Pinpoint the cell where the given text exists, returning its (X, Y) midpoint coordinate. 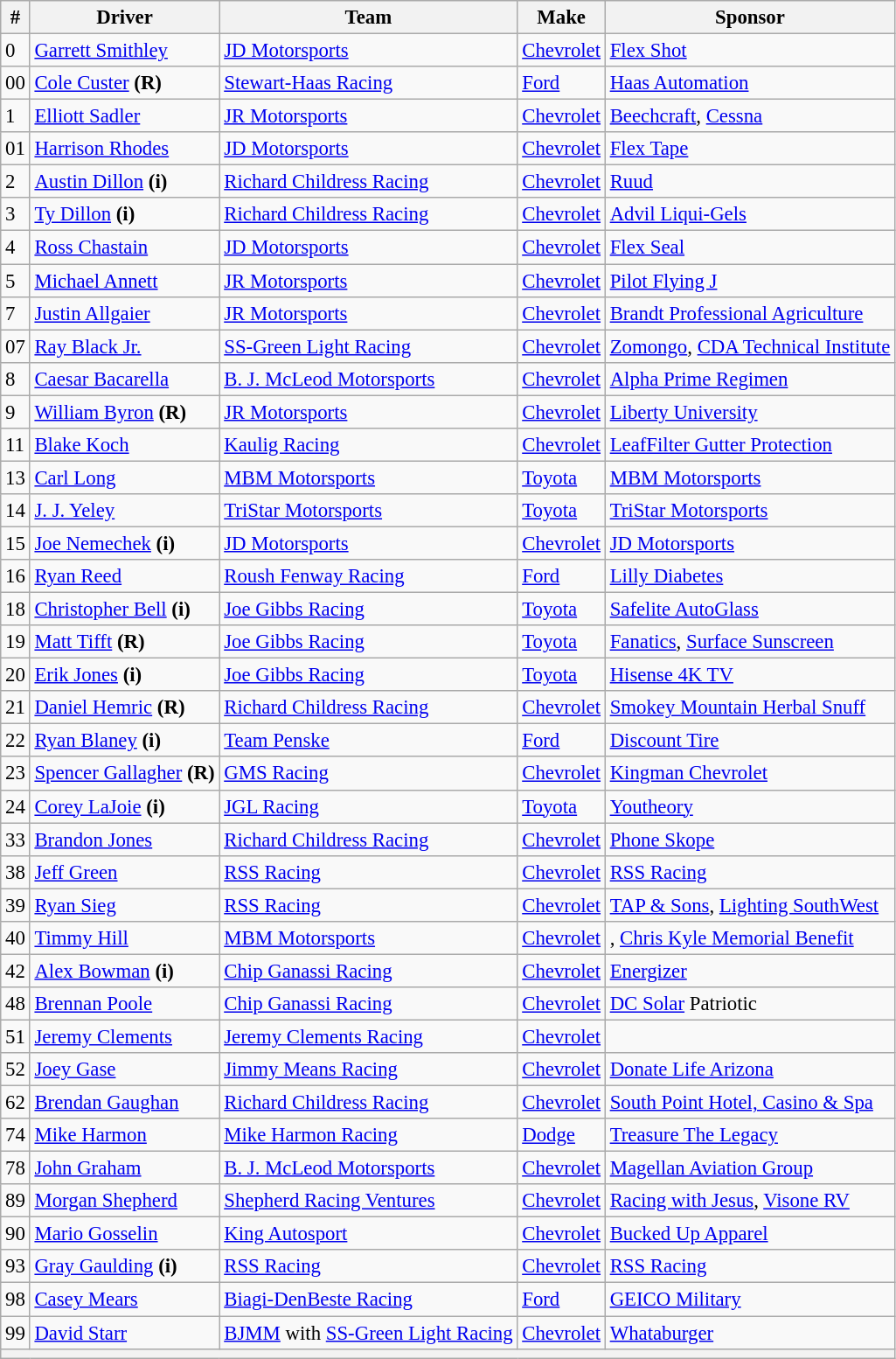
Blake Koch (124, 445)
Advil Liqui-Gels (750, 214)
Ty Dillon (i) (124, 214)
Fanatics, Surface Sunscreen (750, 642)
J. J. Yeley (124, 511)
Michael Annett (124, 281)
8 (16, 379)
BJMM with SS-Green Light Racing (369, 1333)
Liberty University (750, 412)
Kaulig Racing (369, 445)
Shepherd Racing Ventures (369, 1201)
Flex Shot (750, 51)
Jeremy Clements (124, 1036)
Mike Harmon Racing (369, 1135)
Caesar Bacarella (124, 379)
Safelite AutoGlass (750, 610)
Gray Gaulding (i) (124, 1267)
Pilot Flying J (750, 281)
Corey LaJoie (i) (124, 806)
19 (16, 642)
Alpha Prime Regimen (750, 379)
90 (16, 1234)
Joe Nemechek (i) (124, 543)
Racing with Jesus, Visone RV (750, 1201)
Carl Long (124, 477)
JGL Racing (369, 806)
21 (16, 707)
Magellan Aviation Group (750, 1168)
Harrison Rhodes (124, 149)
7 (16, 313)
Spencer Gallagher (R) (124, 774)
Jeremy Clements Racing (369, 1036)
Mario Gosselin (124, 1234)
DC Solar Patriotic (750, 1004)
4 (16, 247)
Haas Automation (750, 83)
Beechcraft, Cessna (750, 116)
9 (16, 412)
Ray Black Jr. (124, 346)
Matt Tifft (R) (124, 642)
1 (16, 116)
John Graham (124, 1168)
13 (16, 477)
GMS Racing (369, 774)
Flex Tape (750, 149)
David Starr (124, 1333)
Elliott Sadler (124, 116)
Brandt Professional Agriculture (750, 313)
52 (16, 1070)
Cole Custer (R) (124, 83)
22 (16, 741)
, Chris Kyle Memorial Benefit (750, 938)
Mike Harmon (124, 1135)
Jeff Green (124, 872)
Stewart-Haas Racing (369, 83)
TAP & Sons, Lighting SouthWest (750, 905)
# (16, 17)
South Point Hotel, Casino & Spa (750, 1103)
Biagi-DenBeste Racing (369, 1300)
Sponsor (750, 17)
Joey Gase (124, 1070)
Jimmy Means Racing (369, 1070)
Dodge (561, 1135)
Phone Skope (750, 840)
40 (16, 938)
Christopher Bell (i) (124, 610)
07 (16, 346)
GEICO Military (750, 1300)
Ruud (750, 182)
5 (16, 281)
King Autosport (369, 1234)
42 (16, 971)
Ryan Reed (124, 576)
Kingman Chevrolet (750, 774)
Austin Dillon (i) (124, 182)
23 (16, 774)
33 (16, 840)
24 (16, 806)
51 (16, 1036)
Discount Tire (750, 741)
3 (16, 214)
Team (369, 17)
LeafFilter Gutter Protection (750, 445)
Brennan Poole (124, 1004)
Make (561, 17)
Timmy Hill (124, 938)
98 (16, 1300)
Lilly Diabetes (750, 576)
Zomongo, CDA Technical Institute (750, 346)
Brandon Jones (124, 840)
Roush Fenway Racing (369, 576)
Youtheory (750, 806)
18 (16, 610)
0 (16, 51)
Flex Seal (750, 247)
15 (16, 543)
48 (16, 1004)
Ross Chastain (124, 247)
Energizer (750, 971)
Driver (124, 17)
01 (16, 149)
99 (16, 1333)
Erik Jones (i) (124, 675)
Justin Allgaier (124, 313)
Donate Life Arizona (750, 1070)
78 (16, 1168)
Ryan Blaney (i) (124, 741)
38 (16, 872)
William Byron (R) (124, 412)
93 (16, 1267)
39 (16, 905)
Morgan Shepherd (124, 1201)
16 (16, 576)
Alex Bowman (i) (124, 971)
Daniel Hemric (R) (124, 707)
Casey Mears (124, 1300)
89 (16, 1201)
Team Penske (369, 741)
Smokey Mountain Herbal Snuff (750, 707)
Hisense 4K TV (750, 675)
62 (16, 1103)
74 (16, 1135)
Whataburger (750, 1333)
Bucked Up Apparel (750, 1234)
2 (16, 182)
SS-Green Light Racing (369, 346)
11 (16, 445)
Ryan Sieg (124, 905)
00 (16, 83)
Treasure The Legacy (750, 1135)
20 (16, 675)
14 (16, 511)
Garrett Smithley (124, 51)
Brendan Gaughan (124, 1103)
